Locate the cell with the specified text and output its [X, Y] center coordinate. 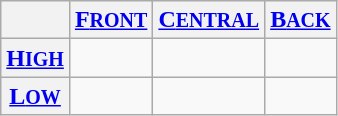
BACK [301, 20]
HIGH [36, 58]
LOW [36, 96]
CENTRAL [209, 20]
FRONT [111, 20]
